Find where the given text appears and provide that cell's center as [X, Y] coordinate. 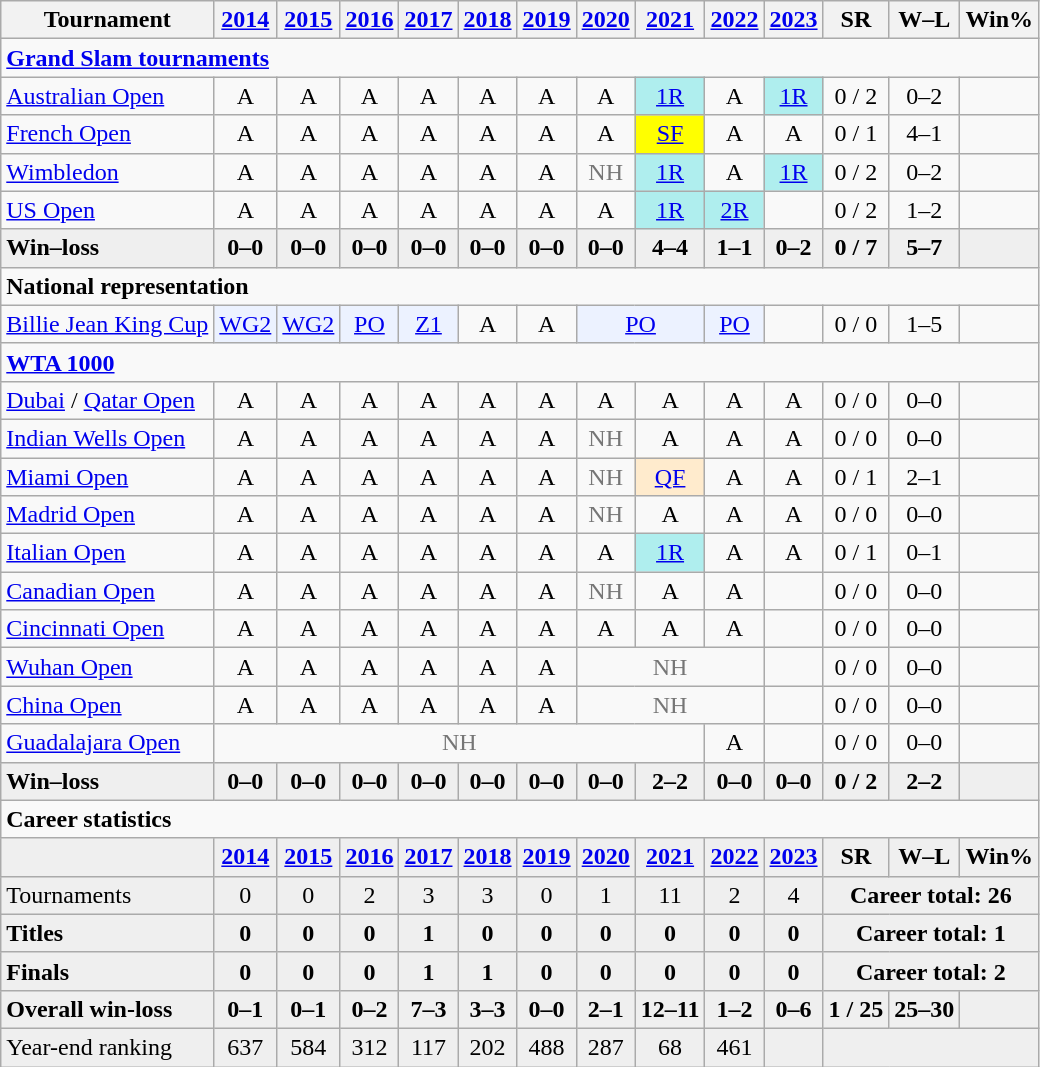
US Open [108, 210]
Overall win-loss [108, 1009]
Madrid Open [108, 515]
461 [734, 1047]
Cincinnati Open [108, 629]
0–6 [794, 1009]
China Open [108, 705]
584 [308, 1047]
National representation [520, 286]
Italian Open [108, 553]
Dubai / Qatar Open [108, 400]
1–5 [924, 324]
287 [606, 1047]
Titles [108, 933]
Wimbledon [108, 172]
4 [794, 895]
117 [428, 1047]
Billie Jean King Cup [108, 324]
637 [246, 1047]
Career total: 26 [930, 895]
WTA 1000 [520, 362]
Z1 [428, 324]
Finals [108, 971]
Career statistics [520, 819]
2R [734, 210]
0 / 7 [856, 248]
11 [670, 895]
Career total: 1 [930, 933]
Wuhan Open [108, 667]
1–1 [734, 248]
Year-end ranking [108, 1047]
25–30 [924, 1009]
7–3 [428, 1009]
3–3 [488, 1009]
QF [670, 477]
Canadian Open [108, 591]
Tournament [108, 20]
French Open [108, 134]
5–7 [924, 248]
488 [546, 1047]
202 [488, 1047]
SF [670, 134]
Australian Open [108, 96]
4–4 [670, 248]
68 [670, 1047]
Career total: 2 [930, 971]
12–11 [670, 1009]
Guadalajara Open [108, 743]
1 / 25 [856, 1009]
Indian Wells Open [108, 438]
4–1 [924, 134]
Grand Slam tournaments [520, 58]
Miami Open [108, 477]
Tournaments [108, 895]
312 [370, 1047]
